Return (X, Y) of the center of cell containing provided text 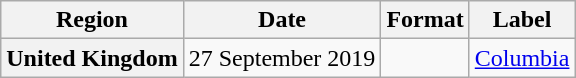
Region (92, 20)
United Kingdom (92, 58)
Date (282, 20)
27 September 2019 (282, 58)
Columbia (522, 58)
Format (425, 20)
Label (522, 20)
